Pinpoint the cell where the given text exists, returning its (x, y) midpoint coordinate. 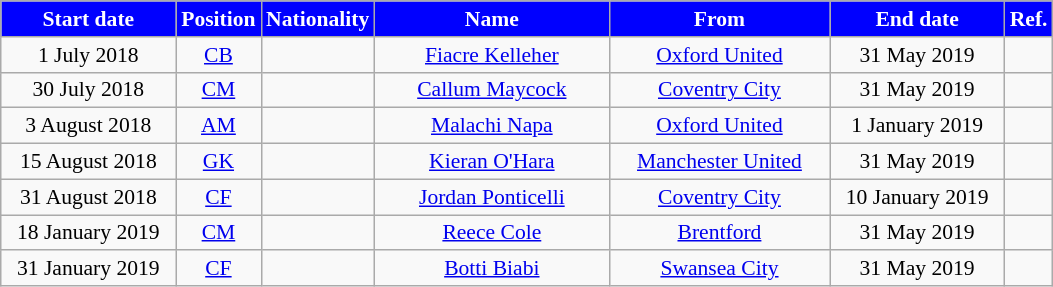
End date (918, 19)
1 January 2019 (918, 126)
Swansea City (719, 269)
Brentford (719, 233)
Botti Biabi (492, 269)
18 January 2019 (88, 233)
3 August 2018 (88, 126)
Jordan Ponticelli (492, 197)
30 July 2018 (88, 90)
From (719, 19)
Fiacre Kelleher (492, 55)
Name (492, 19)
Reece Cole (492, 233)
Ref. (1029, 19)
AM (218, 126)
1 July 2018 (88, 55)
Nationality (318, 19)
31 January 2019 (88, 269)
Start date (88, 19)
Position (218, 19)
Malachi Napa (492, 126)
10 January 2019 (918, 197)
Manchester United (719, 162)
Kieran O'Hara (492, 162)
GK (218, 162)
31 August 2018 (88, 197)
15 August 2018 (88, 162)
CB (218, 55)
Callum Maycock (492, 90)
